From the cell containing the given text, extract its center point as [X, Y] coordinate. 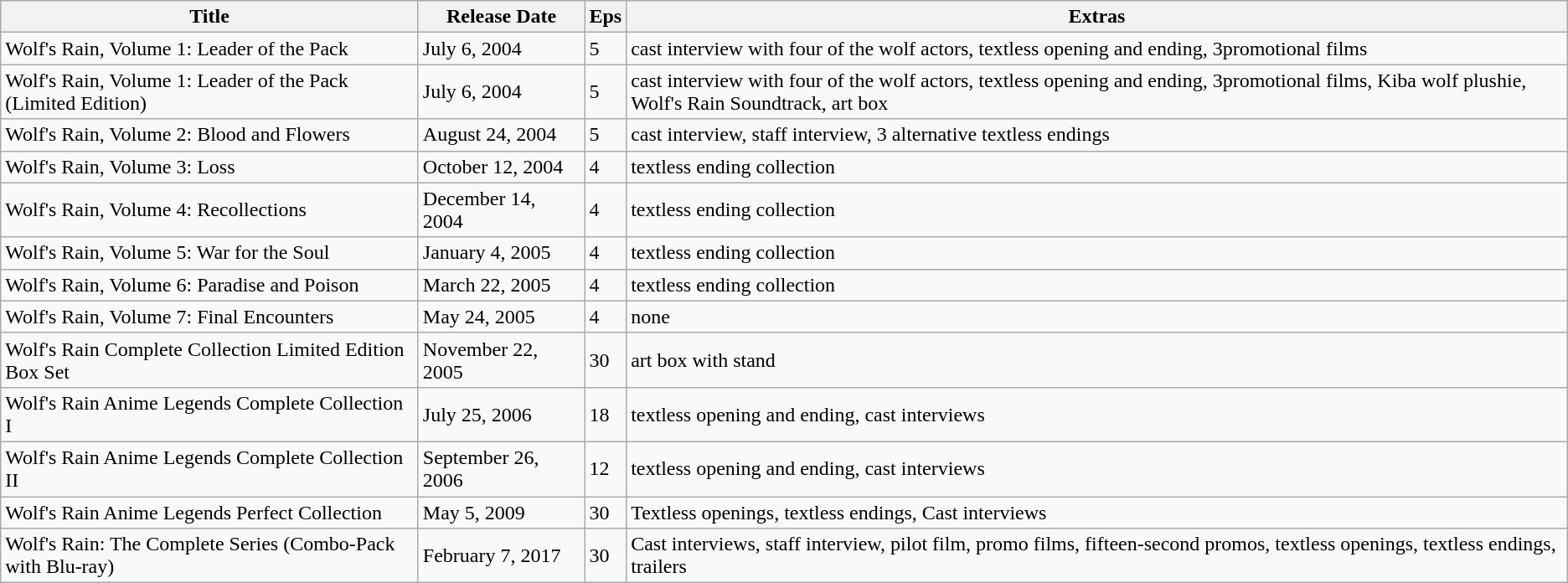
Wolf's Rain, Volume 1: Leader of the Pack(Limited Edition) [209, 92]
Wolf's Rain Anime Legends Complete Collection II [209, 469]
Wolf's Rain Complete Collection Limited Edition Box Set [209, 360]
Wolf's Rain, Volume 1: Leader of the Pack [209, 49]
Cast interviews, staff interview, pilot film, promo films, fifteen-second promos, textless openings, textless endings, trailers [1097, 556]
12 [606, 469]
May 24, 2005 [501, 317]
March 22, 2005 [501, 285]
Wolf's Rain, Volume 5: War for the Soul [209, 253]
September 26, 2006 [501, 469]
October 12, 2004 [501, 167]
Title [209, 17]
May 5, 2009 [501, 512]
Wolf's Rain Anime Legends Complete Collection I [209, 414]
cast interview with four of the wolf actors, textless opening and ending, 3promotional films [1097, 49]
Wolf's Rain Anime Legends Perfect Collection [209, 512]
art box with stand [1097, 360]
Wolf's Rain, Volume 7: Final Encounters [209, 317]
Textless openings, textless endings, Cast interviews [1097, 512]
18 [606, 414]
August 24, 2004 [501, 135]
Eps [606, 17]
Release Date [501, 17]
February 7, 2017 [501, 556]
Extras [1097, 17]
Wolf's Rain, Volume 2: Blood and Flowers [209, 135]
Wolf's Rain, Volume 3: Loss [209, 167]
Wolf's Rain, Volume 6: Paradise and Poison [209, 285]
none [1097, 317]
December 14, 2004 [501, 209]
cast interview with four of the wolf actors, textless opening and ending, 3promotional films, Kiba wolf plushie, Wolf's Rain Soundtrack, art box [1097, 92]
cast interview, staff interview, 3 alternative textless endings [1097, 135]
July 25, 2006 [501, 414]
November 22, 2005 [501, 360]
January 4, 2005 [501, 253]
Wolf's Rain: The Complete Series (Combo-Pack with Blu-ray) [209, 556]
Wolf's Rain, Volume 4: Recollections [209, 209]
